For the text-containing cell, return its midpoint in [x, y] coordinate format. 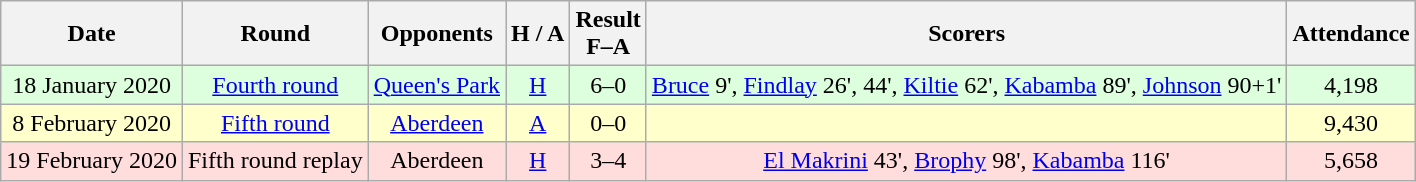
0–0 [608, 123]
Bruce 9', Findlay 26', 44', Kiltie 62', Kabamba 89', Johnson 90+1' [966, 85]
ResultF–A [608, 34]
Queen's Park [436, 85]
Attendance [1351, 34]
El Makrini 43', Brophy 98', Kabamba 116' [966, 161]
3–4 [608, 161]
4,198 [1351, 85]
6–0 [608, 85]
H / A [538, 34]
8 February 2020 [92, 123]
Fourth round [275, 85]
Date [92, 34]
Fifth round replay [275, 161]
9,430 [1351, 123]
19 February 2020 [92, 161]
Round [275, 34]
18 January 2020 [92, 85]
Fifth round [275, 123]
5,658 [1351, 161]
A [538, 123]
Scorers [966, 34]
Opponents [436, 34]
